From the cell containing the given text, extract its center point as (x, y) coordinate. 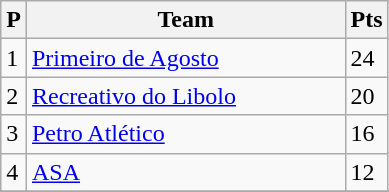
3 (14, 134)
1 (14, 58)
24 (366, 58)
16 (366, 134)
Pts (366, 20)
4 (14, 172)
20 (366, 96)
P (14, 20)
Primeiro de Agosto (186, 58)
12 (366, 172)
Petro Atlético (186, 134)
ASA (186, 172)
Team (186, 20)
Recreativo do Libolo (186, 96)
2 (14, 96)
